For the text-containing cell, return its midpoint in [X, Y] coordinate format. 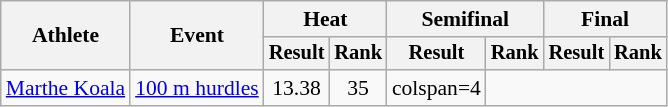
100 m hurdles [197, 88]
35 [358, 88]
Marthe Koala [66, 88]
Final [606, 19]
Heat [326, 19]
13.38 [297, 88]
colspan=4 [436, 88]
Semifinal [466, 19]
Athlete [66, 36]
Event [197, 36]
